From the cell containing the given text, extract its center point as (X, Y) coordinate. 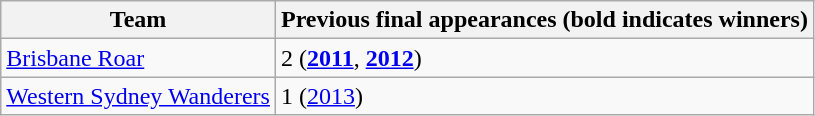
Team (138, 20)
2 (2011, 2012) (544, 58)
1 (2013) (544, 96)
Brisbane Roar (138, 58)
Previous final appearances (bold indicates winners) (544, 20)
Western Sydney Wanderers (138, 96)
